Identify which cell holds the provided text, then report its (x, y) central coordinate. 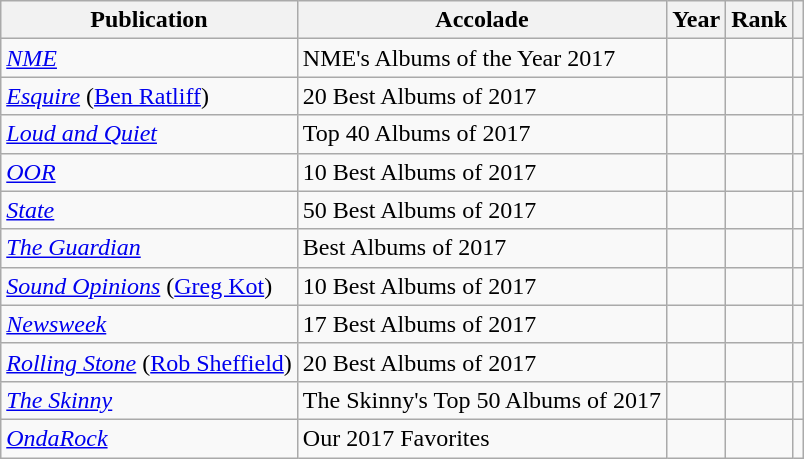
Accolade (482, 20)
Sound Opinions (Greg Kot) (150, 286)
OOR (150, 172)
Our 2017 Favorites (482, 438)
Rank (760, 20)
The Skinny (150, 400)
Year (696, 20)
The Guardian (150, 248)
NME's Albums of the Year 2017 (482, 58)
OndaRock (150, 438)
Best Albums of 2017 (482, 248)
Top 40 Albums of 2017 (482, 134)
Rolling Stone (Rob Sheffield) (150, 362)
Esquire (Ben Ratliff) (150, 96)
Loud and Quiet (150, 134)
The Skinny's Top 50 Albums of 2017 (482, 400)
17 Best Albums of 2017 (482, 324)
State (150, 210)
Newsweek (150, 324)
NME (150, 58)
50 Best Albums of 2017 (482, 210)
Publication (150, 20)
